Provide the (X, Y) coordinate of the cell's center where the given text is located.  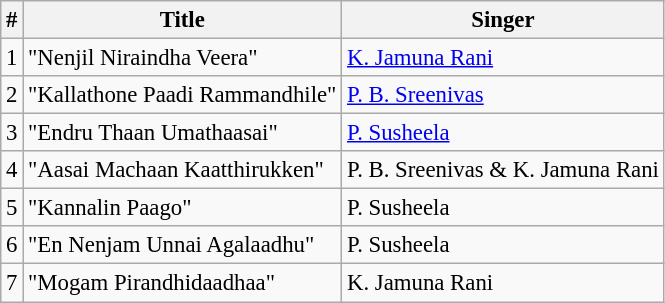
"Endru Thaan Umathaasai" (182, 133)
P. B. Sreenivas (504, 95)
Singer (504, 20)
2 (12, 95)
"Nenjil Niraindha Veera" (182, 58)
"Kannalin Paago" (182, 208)
1 (12, 58)
"En Nenjam Unnai Agalaadhu" (182, 245)
P. B. Sreenivas & K. Jamuna Rani (504, 170)
3 (12, 133)
4 (12, 170)
# (12, 20)
6 (12, 245)
7 (12, 283)
Title (182, 20)
5 (12, 208)
"Kallathone Paadi Rammandhile" (182, 95)
"Aasai Machaan Kaatthirukken" (182, 170)
"Mogam Pirandhidaadhaa" (182, 283)
